For the text-containing cell, return its midpoint in (x, y) coordinate format. 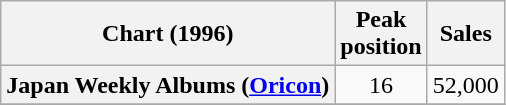
16 (381, 85)
Peakposition (381, 34)
Sales (466, 34)
52,000 (466, 85)
Japan Weekly Albums (Oricon) (168, 85)
Chart (1996) (168, 34)
